Identify which cell holds the provided text, then report its (x, y) central coordinate. 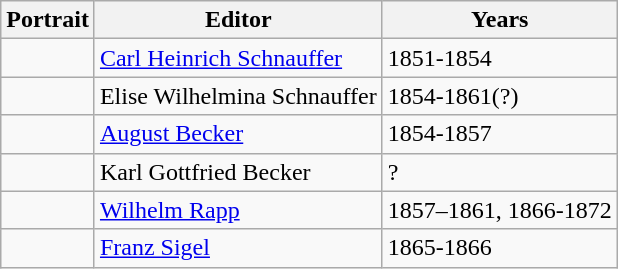
Franz Sigel (238, 248)
Portrait (48, 20)
? (500, 172)
Karl Gottfried Becker (238, 172)
Elise Wilhelmina Schnauffer (238, 96)
Editor (238, 20)
Carl Heinrich Schnauffer (238, 58)
1854-1861(?) (500, 96)
Wilhelm Rapp (238, 210)
1851-1854 (500, 58)
1857–1861, 1866-1872 (500, 210)
Years (500, 20)
1854-1857 (500, 134)
August Becker (238, 134)
1865-1866 (500, 248)
